Scan for the cell matching the given text and deliver its (x, y) coordinate at center. 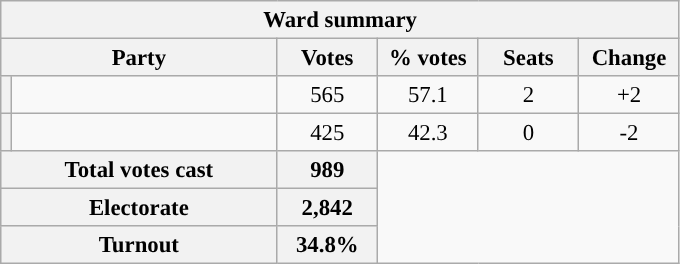
565 (328, 95)
% votes (428, 58)
Votes (328, 58)
2 (528, 95)
2,842 (328, 208)
34.8% (328, 245)
+2 (630, 95)
Ward summary (340, 20)
-2 (630, 133)
57.1 (428, 95)
Electorate (139, 208)
Party (139, 58)
0 (528, 133)
989 (328, 170)
Change (630, 58)
Total votes cast (139, 170)
Seats (528, 58)
42.3 (428, 133)
Turnout (139, 245)
425 (328, 133)
